Locate the cell with the specified text and output its (X, Y) center coordinate. 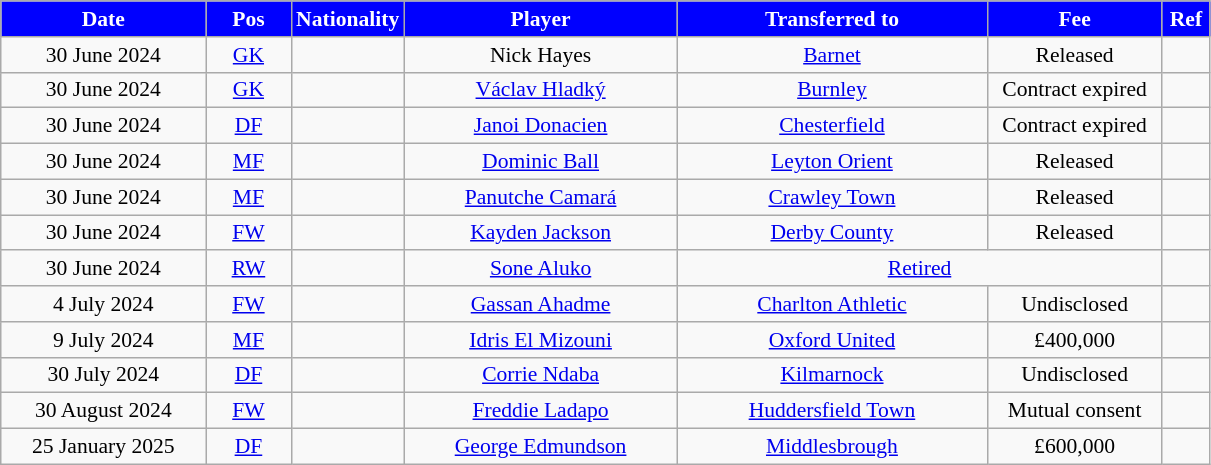
Player (540, 19)
4 July 2024 (104, 304)
Dominic Ball (540, 162)
Fee (1074, 19)
£600,000 (1074, 447)
25 January 2025 (104, 447)
Huddersfield Town (832, 411)
Chesterfield (832, 126)
Freddie Ladapo (540, 411)
Kilmarnock (832, 375)
Nick Hayes (540, 55)
Kayden Jackson (540, 233)
Crawley Town (832, 197)
Pos (248, 19)
Oxford United (832, 340)
Corrie Ndaba (540, 375)
Leyton Orient (832, 162)
Burnley (832, 90)
Date (104, 19)
Gassan Ahadme (540, 304)
30 July 2024 (104, 375)
30 August 2024 (104, 411)
Panutche Camará (540, 197)
9 July 2024 (104, 340)
Barnet (832, 55)
Ref (1186, 19)
RW (248, 269)
Sone Aluko (540, 269)
Transferred to (832, 19)
Idris El Mizouni (540, 340)
Václav Hladký (540, 90)
£400,000 (1074, 340)
Middlesbrough (832, 447)
Derby County (832, 233)
Nationality (348, 19)
George Edmundson (540, 447)
Charlton Athletic (832, 304)
Mutual consent (1074, 411)
Janoi Donacien (540, 126)
Retired (920, 269)
